Determine the (x, y) coordinate at the center of the cell enclosing the given text.  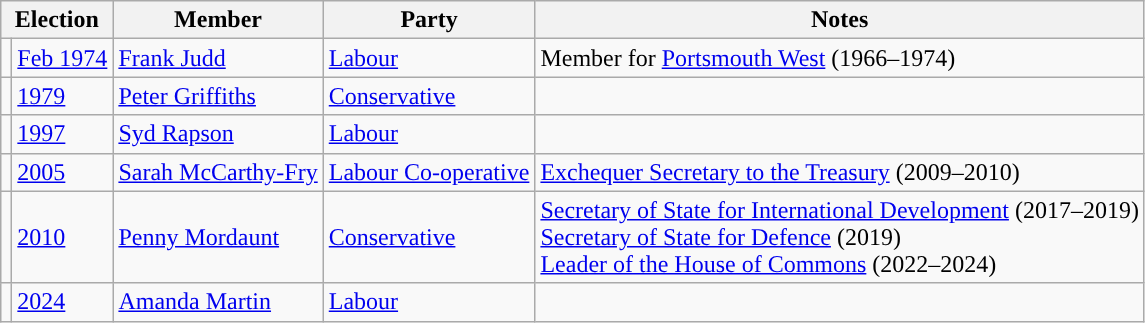
2024 (62, 302)
Feb 1974 (62, 58)
1979 (62, 96)
Member (218, 20)
2010 (62, 237)
Peter Griffiths (218, 96)
Exchequer Secretary to the Treasury (2009–2010) (840, 172)
2005 (62, 172)
1997 (62, 134)
Notes (840, 20)
Labour Co-operative (429, 172)
Syd Rapson (218, 134)
Member for Portsmouth West (1966–1974) (840, 58)
Party (429, 20)
Secretary of State for International Development (2017–2019)Secretary of State for Defence (2019)Leader of the House of Commons (2022–2024) (840, 237)
Election (57, 20)
Sarah McCarthy-Fry (218, 172)
Penny Mordaunt (218, 237)
Frank Judd (218, 58)
Amanda Martin (218, 302)
